Identify which cell holds the provided text, then report its [x, y] central coordinate. 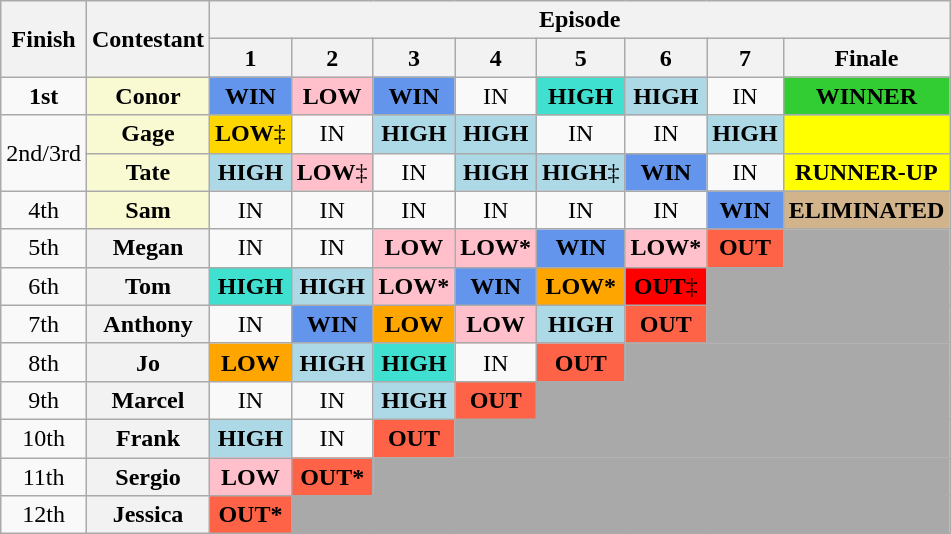
9th [44, 400]
7 [745, 58]
5 [581, 58]
Episode [580, 20]
6 [666, 58]
Jessica [148, 515]
Anthony [148, 324]
7th [44, 324]
Sergio [148, 477]
1 [251, 58]
Frank [148, 438]
10th [44, 438]
Conor [148, 96]
Jo [148, 362]
2 [332, 58]
Finale [866, 58]
12th [44, 515]
Marcel [148, 400]
Sam [148, 210]
WINNER [866, 96]
Finish [44, 39]
HIGH‡ [581, 172]
2nd/3rd [44, 153]
5th [44, 248]
Contestant [148, 39]
8th [44, 362]
Gage [148, 134]
4 [496, 58]
6th [44, 286]
ELIMINATED [866, 210]
Tom [148, 286]
11th [44, 477]
4th [44, 210]
3 [414, 58]
OUT‡ [666, 286]
Megan [148, 248]
1st [44, 96]
Tate [148, 172]
RUNNER-UP [866, 172]
